For the text-containing cell, return its midpoint in [X, Y] coordinate format. 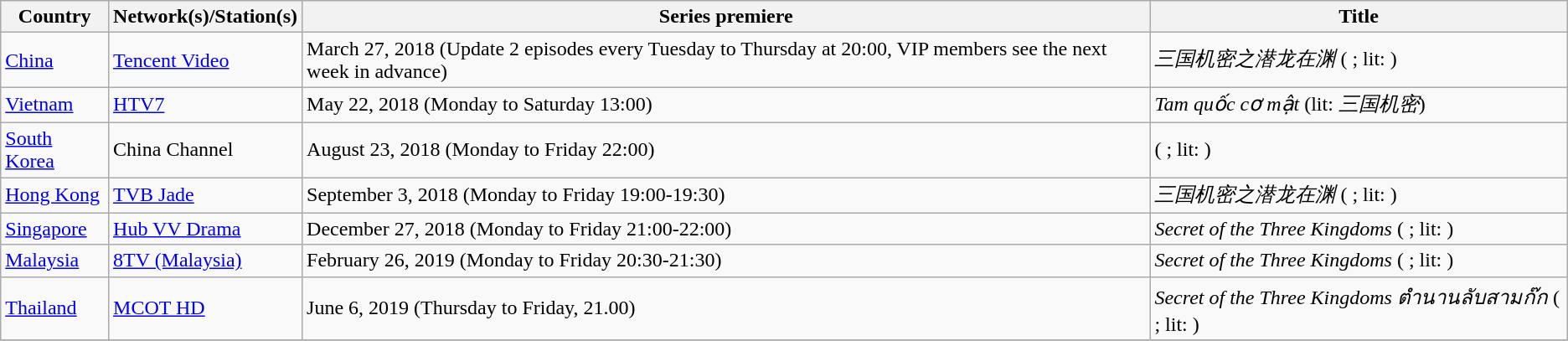
Title [1359, 17]
( ; lit: ) [1359, 149]
Tencent Video [206, 60]
TVB Jade [206, 196]
Vietnam [55, 106]
Secret of the Three Kingdoms ตำนานลับสามก๊ก ( ; lit: ) [1359, 308]
South Korea [55, 149]
June 6, 2019 (Thursday to Friday, 21.00) [726, 308]
Singapore [55, 229]
March 27, 2018 (Update 2 episodes every Tuesday to Thursday at 20:00, VIP members see the next week in advance) [726, 60]
September 3, 2018 (Monday to Friday 19:00-19:30) [726, 196]
Tam quốc cơ mật (lit: 三国机密) [1359, 106]
Malaysia [55, 261]
HTV7 [206, 106]
8TV (Malaysia) [206, 261]
China [55, 60]
Hub VV Drama [206, 229]
August 23, 2018 (Monday to Friday 22:00) [726, 149]
December 27, 2018 (Monday to Friday 21:00-22:00) [726, 229]
May 22, 2018 (Monday to Saturday 13:00) [726, 106]
Series premiere [726, 17]
February 26, 2019 (Monday to Friday 20:30-21:30) [726, 261]
Thailand [55, 308]
China Channel [206, 149]
Hong Kong [55, 196]
MCOT HD [206, 308]
Network(s)/Station(s) [206, 17]
Country [55, 17]
